Provide the [x, y] coordinate of the cell's center where the given text is located.  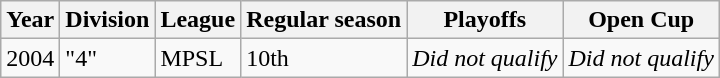
"4" [108, 58]
2004 [30, 58]
10th [324, 58]
Regular season [324, 20]
Division [108, 20]
Year [30, 20]
Playoffs [485, 20]
League [198, 20]
MPSL [198, 58]
Open Cup [641, 20]
